Provide the (X, Y) coordinate of the cell's center where the given text is located.  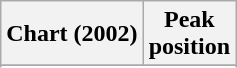
Chart (2002) (72, 34)
Peakposition (189, 34)
